Search for the cell housing the specified text and yield its (x, y) center coordinate. 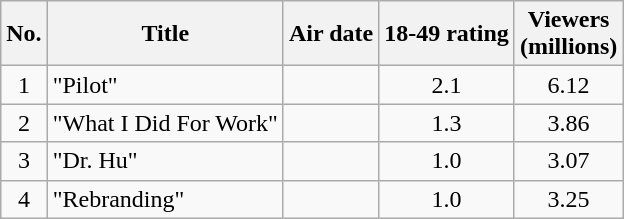
4 (24, 199)
2 (24, 123)
6.12 (568, 85)
3.86 (568, 123)
1 (24, 85)
Air date (330, 34)
Title (165, 34)
"Dr. Hu" (165, 161)
1.3 (447, 123)
No. (24, 34)
3 (24, 161)
3.07 (568, 161)
"Pilot" (165, 85)
"What I Did For Work" (165, 123)
3.25 (568, 199)
"Rebranding" (165, 199)
Viewers(millions) (568, 34)
2.1 (447, 85)
18-49 rating (447, 34)
